Determine the [X, Y] coordinate at the center of the cell enclosing the given text.  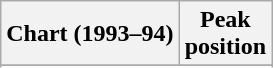
Peakposition [225, 34]
Chart (1993–94) [90, 34]
